Search for the cell housing the specified text and yield its [x, y] center coordinate. 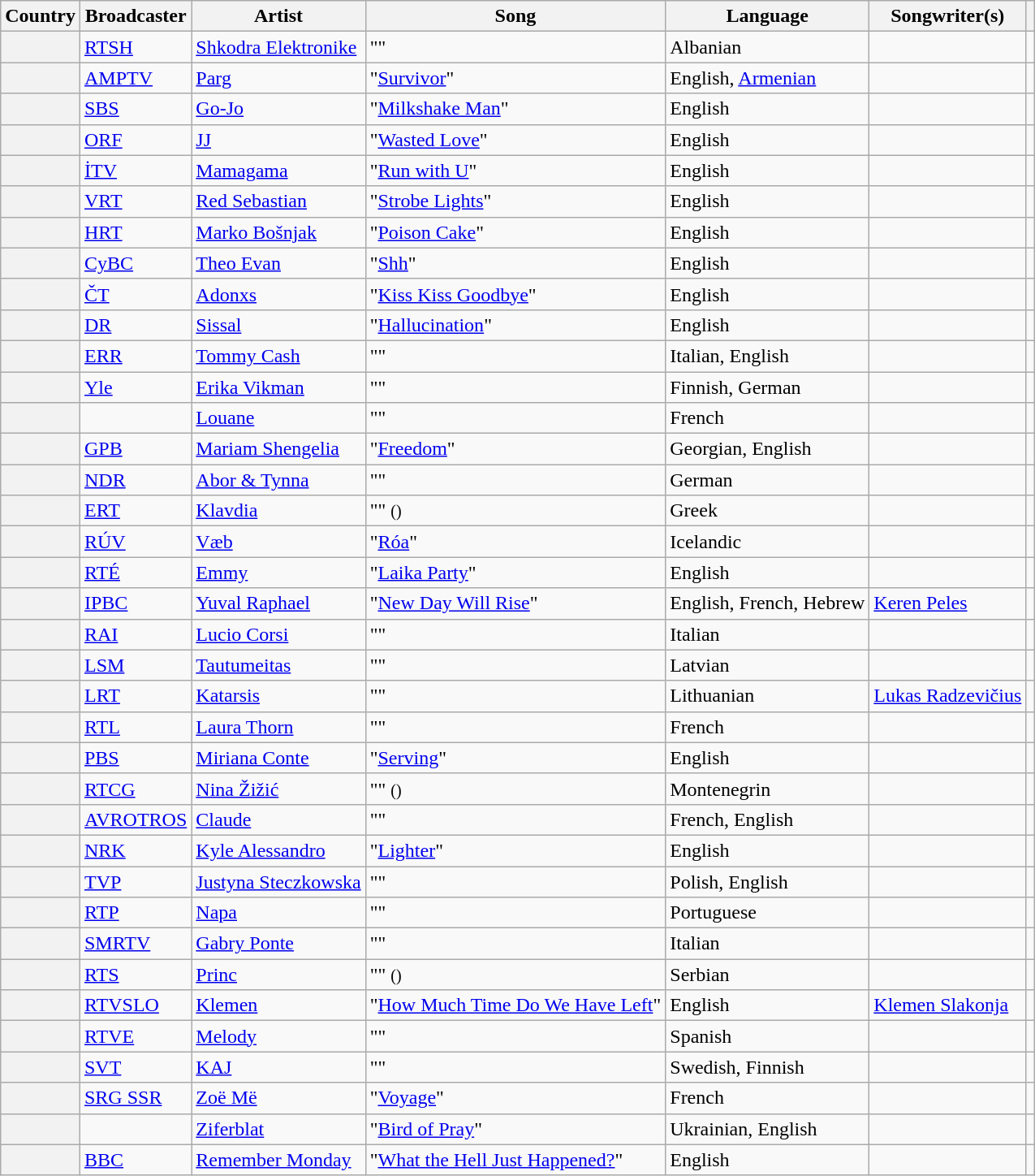
"Wasted Love" [515, 140]
PBS [135, 758]
English, French, Hebrew [768, 603]
"Serving" [515, 758]
"Laika Party" [515, 573]
French, English [768, 819]
Go-Jo [278, 109]
Finnish, German [768, 387]
SRG SSR [135, 1098]
RTSH [135, 47]
Greek [768, 511]
Emmy [278, 573]
Language [768, 16]
Italian, English [768, 356]
Serbian [768, 975]
Keren Peles [948, 603]
SMRTV [135, 944]
Remember Monday [278, 1160]
"Hallucination" [515, 325]
"Poison Cake" [515, 232]
Artist [278, 16]
GPB [135, 449]
"Lighter" [515, 850]
RTL [135, 727]
Louane [278, 418]
LRT [135, 696]
RTS [135, 975]
Song [515, 16]
Væb [278, 542]
"New Day Will Rise" [515, 603]
RTP [135, 913]
Laura Thorn [278, 727]
VRT [135, 201]
ČT [135, 294]
Ziferblat [278, 1129]
Napa [278, 913]
Abor & Tynna [278, 480]
Katarsis [278, 696]
Melody [278, 1036]
Ukrainian, English [768, 1129]
CyBC [135, 263]
LSM [135, 665]
Erika Vikman [278, 387]
Swedish, Finnish [768, 1067]
"Milkshake Man" [515, 109]
Miriana Conte [278, 758]
"What the Hell Just Happened?" [515, 1160]
Zoë Më [278, 1098]
AMPTV [135, 78]
"Run with U" [515, 171]
KAJ [278, 1067]
"How Much Time Do We Have Left" [515, 1005]
German [768, 480]
Kyle Alessandro [278, 850]
Polish, English [768, 881]
RTÉ [135, 573]
Parg [278, 78]
RAI [135, 634]
DR [135, 325]
Red Sebastian [278, 201]
Lukas Radzevičius [948, 696]
Lithuanian [768, 696]
Albanian [768, 47]
"Bird of Pray" [515, 1129]
Latvian [768, 665]
Yle [135, 387]
TVP [135, 881]
Tommy Cash [278, 356]
Claude [278, 819]
Klemen Slakonja [948, 1005]
IPBC [135, 603]
Lucio Corsi [278, 634]
HRT [135, 232]
Sissal [278, 325]
BBC [135, 1160]
Klavdia [278, 511]
Marko Bošnjak [278, 232]
"Strobe Lights" [515, 201]
SBS [135, 109]
SVT [135, 1067]
"Freedom" [515, 449]
Broadcaster [135, 16]
"Róa" [515, 542]
Gabry Ponte [278, 944]
RTVE [135, 1036]
JJ [278, 140]
İTV [135, 171]
RÚV [135, 542]
AVROTROS [135, 819]
Justyna Steczkowska [278, 881]
"Shh" [515, 263]
NDR [135, 480]
Country [41, 16]
English, Armenian [768, 78]
Adonxs [278, 294]
RTVSLO [135, 1005]
Georgian, English [768, 449]
Klemen [278, 1005]
"Voyage" [515, 1098]
RTCG [135, 789]
Tautumeitas [278, 665]
ERT [135, 511]
Icelandic [768, 542]
Yuval Raphael [278, 603]
Portuguese [768, 913]
Montenegrin [768, 789]
ERR [135, 356]
ORF [135, 140]
Theo Evan [278, 263]
"Kiss Kiss Goodbye" [515, 294]
Princ [278, 975]
Shkodra Elektronike [278, 47]
Mamagama [278, 171]
Nina Žižić [278, 789]
Mariam Shengelia [278, 449]
Spanish [768, 1036]
NRK [135, 850]
Songwriter(s) [948, 16]
"Survivor" [515, 78]
